Capture the cell that displays the provided text and extract its (x, y) central coordinate. 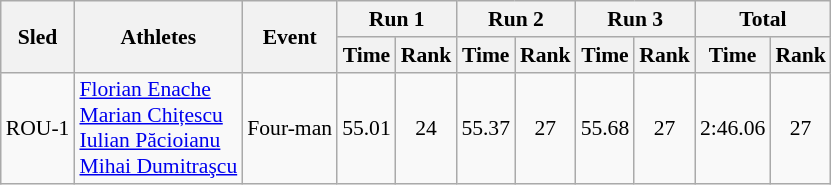
Total (763, 19)
Four-man (290, 128)
Run 1 (396, 19)
Run 2 (516, 19)
55.37 (486, 128)
Sled (38, 36)
Event (290, 36)
ROU-1 (38, 128)
Florian EnacheMarian ChițescuIulian PăcioianuMihai Dumitraşcu (158, 128)
2:46.06 (732, 128)
55.68 (606, 128)
24 (426, 128)
Athletes (158, 36)
Run 3 (636, 19)
55.01 (366, 128)
